Find where the given text appears and provide that cell's center as [x, y] coordinate. 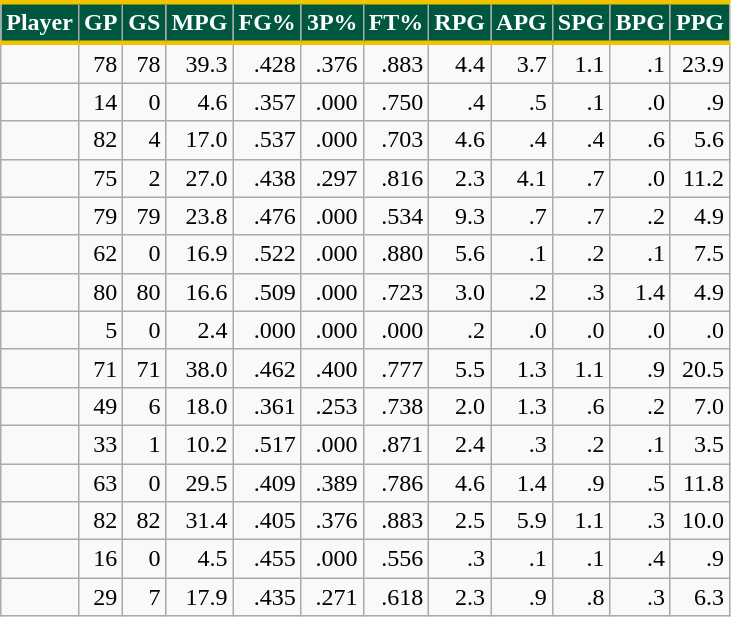
49 [100, 406]
RPG [460, 22]
20.5 [700, 368]
.476 [267, 216]
2.0 [460, 406]
7 [144, 597]
.357 [267, 102]
FT% [396, 22]
75 [100, 178]
6 [144, 406]
17.0 [200, 140]
18.0 [200, 406]
14 [100, 102]
10.2 [200, 444]
33 [100, 444]
.253 [332, 406]
23.9 [700, 63]
4.5 [200, 559]
5.5 [460, 368]
63 [100, 483]
6.3 [700, 597]
3.7 [522, 63]
.8 [581, 597]
.871 [396, 444]
FG% [267, 22]
.455 [267, 559]
.297 [332, 178]
.409 [267, 483]
29 [100, 597]
17.9 [200, 597]
.816 [396, 178]
SPG [581, 22]
11.8 [700, 483]
.271 [332, 597]
10.0 [700, 521]
5 [100, 330]
.556 [396, 559]
.750 [396, 102]
.435 [267, 597]
7.5 [700, 254]
.400 [332, 368]
GP [100, 22]
2.5 [460, 521]
38.0 [200, 368]
.405 [267, 521]
.618 [396, 597]
.361 [267, 406]
27.0 [200, 178]
31.4 [200, 521]
.534 [396, 216]
.723 [396, 292]
4.4 [460, 63]
.522 [267, 254]
Player [40, 22]
7.0 [700, 406]
9.3 [460, 216]
MPG [200, 22]
.777 [396, 368]
.509 [267, 292]
.880 [396, 254]
4 [144, 140]
16 [100, 559]
.517 [267, 444]
APG [522, 22]
39.3 [200, 63]
3.5 [700, 444]
16.6 [200, 292]
.537 [267, 140]
2 [144, 178]
.462 [267, 368]
3.0 [460, 292]
62 [100, 254]
16.9 [200, 254]
1 [144, 444]
.786 [396, 483]
.428 [267, 63]
.703 [396, 140]
.389 [332, 483]
29.5 [200, 483]
23.8 [200, 216]
PPG [700, 22]
GS [144, 22]
.738 [396, 406]
3P% [332, 22]
BPG [640, 22]
5.9 [522, 521]
11.2 [700, 178]
.438 [267, 178]
4.1 [522, 178]
